Identify which cell holds the provided text, then report its (X, Y) central coordinate. 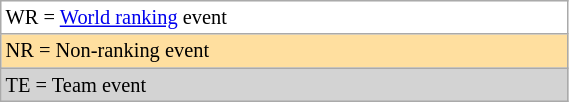
TE = Team event (284, 85)
WR = World ranking event (284, 17)
NR = Non-ranking event (284, 51)
